For the text-containing cell, return its midpoint in [X, Y] coordinate format. 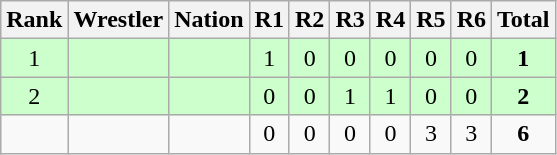
R6 [471, 20]
R1 [269, 20]
Nation [209, 20]
Rank [34, 20]
Wrestler [118, 20]
6 [524, 134]
R2 [309, 20]
R3 [350, 20]
R5 [431, 20]
R4 [390, 20]
Total [524, 20]
